Locate the cell with the specified text and output its [X, Y] center coordinate. 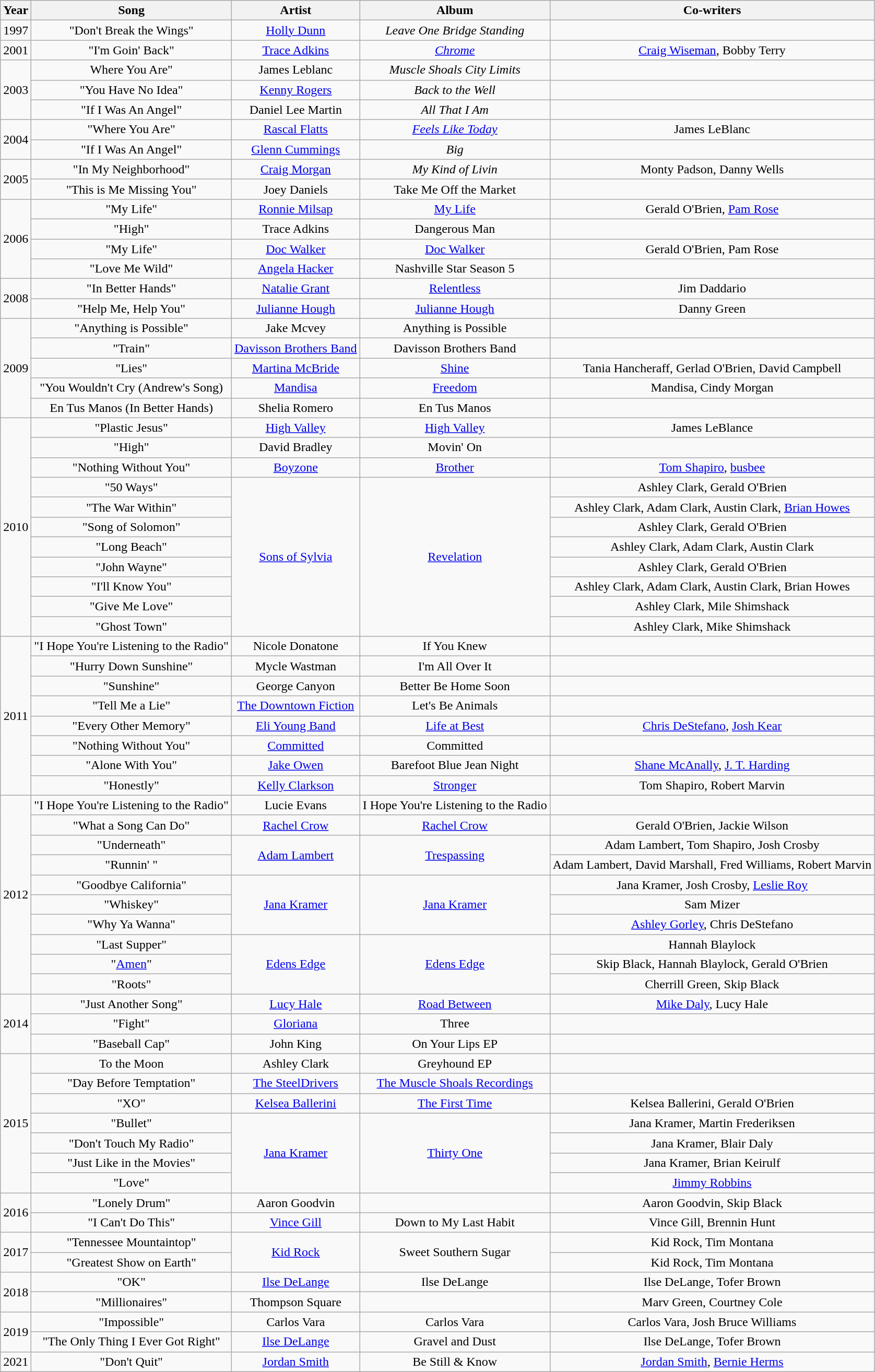
Thompson Square [295, 1302]
"You Have No Idea" [132, 90]
"Anything is Possible" [132, 328]
All That I Am [455, 110]
Jana Kramer, Brian Keirulf [712, 1163]
2001 [16, 50]
"The Only Thing I Ever Got Right" [132, 1342]
Song [132, 10]
David Bradley [295, 447]
Leave One Bridge Standing [455, 30]
"Lonely Drum" [132, 1202]
Jordan Smith, Bernie Herms [712, 1362]
2009 [16, 368]
Craig Wiseman, Bobby Terry [712, 50]
To the Moon [132, 1063]
Jana Kramer, Josh Crosby, Leslie Roy [712, 885]
Road Between [455, 1004]
James Leblanc [295, 70]
Ashley Clark, Mike Shimshack [712, 626]
Hannah Blaylock [712, 944]
Rascal Flatts [295, 129]
2003 [16, 90]
1997 [16, 30]
"Honestly" [132, 785]
Kelly Clarkson [295, 785]
George Canyon [295, 686]
John King [295, 1044]
Thirty One [455, 1153]
Mycle Wastman [295, 666]
Adam Lambert, Tom Shapiro, Josh Crosby [712, 845]
"I'll Know You" [132, 587]
Artist [295, 10]
Chrome [455, 50]
"Greatest Show on Earth" [132, 1262]
Sons of Sylvia [295, 557]
Adam Lambert [295, 855]
Chris DeStefano, Josh Kear [712, 726]
Gerald O'Brien, Jackie Wilson [712, 825]
"50 Ways" [132, 487]
Mandisa, Cindy Morgan [712, 388]
"Long Beach" [132, 547]
Let's Be Animals [455, 706]
"Why Ya Wanna" [132, 925]
"Love" [132, 1182]
Big [455, 149]
"This is Me Missing You" [132, 189]
Jana Kramer, Blair Daly [712, 1143]
If You Knew [455, 646]
Take Me Off the Market [455, 189]
Danny Green [712, 309]
Where You Are" [132, 70]
Ashley Clark [295, 1063]
Kelsea Ballerini [295, 1103]
"I Can't Do This" [132, 1223]
"Roots" [132, 984]
"Sunshine" [132, 686]
En Tus Manos (In Better Hands) [132, 408]
"Whiskey" [132, 905]
Lucie Evans [295, 805]
James LeBlance [712, 428]
Jana Kramer, Martin Frederiksen [712, 1123]
Revelation [455, 557]
Movin' On [455, 447]
"Train" [132, 348]
"Baseball Cap" [132, 1044]
Feels Like Today [455, 129]
2010 [16, 527]
"OK" [132, 1282]
The SteelDrivers [295, 1083]
Ronnie Milsap [295, 209]
"What a Song Can Do" [132, 825]
Ashley Clark, Mile Shimshack [712, 607]
Monty Padson, Danny Wells [712, 169]
Jimmy Robbins [712, 1182]
"Help Me, Help You" [132, 309]
Tania Hancheraff, Gerlad O'Brien, David Campbell [712, 368]
Stronger [455, 785]
2018 [16, 1292]
Gravel and Dust [455, 1342]
"Underneath" [132, 845]
Tom Shapiro, busbee [712, 467]
Shelia Romero [295, 408]
2019 [16, 1332]
Adam Lambert, David Marshall, Fred Williams, Robert Marvin [712, 865]
"Just Another Song" [132, 1004]
"Fight" [132, 1024]
Jake Owen [295, 765]
"Where You Are" [132, 129]
"Don't Quit" [132, 1362]
James LeBlanc [712, 129]
"Song of Solomon" [132, 527]
2004 [16, 139]
Lucy Hale [295, 1004]
Relentless [455, 289]
The Muscle Shoals Recordings [455, 1083]
Dangerous Man [455, 229]
"Millionaires" [132, 1302]
Brother [455, 467]
"Goodbye California" [132, 885]
Shine [455, 368]
"Ghost Town" [132, 626]
"Day Before Temptation" [132, 1083]
"Every Other Memory" [132, 726]
"In My Neighborhood" [132, 169]
Eli Young Band [295, 726]
The Downtown Fiction [295, 706]
Be Still & Know [455, 1362]
"The War Within" [132, 507]
Greyhound EP [455, 1063]
"In Better Hands" [132, 289]
Down to My Last Habit [455, 1223]
"Give Me Love" [132, 607]
Skip Black, Hannah Blaylock, Gerald O'Brien [712, 964]
Daniel Lee Martin [295, 110]
Better Be Home Soon [455, 686]
"I'm Goin' Back" [132, 50]
Album [455, 10]
"Last Supper" [132, 944]
Mike Daly, Lucy Hale [712, 1004]
Mandisa [295, 388]
The First Time [455, 1103]
My Kind of Livin [455, 169]
Vince Gill [295, 1223]
"John Wayne" [132, 566]
2012 [16, 895]
Anything is Possible [455, 328]
Holly Dunn [295, 30]
Nicole Donatone [295, 646]
"Hurry Down Sunshine" [132, 666]
Gloriana [295, 1024]
2017 [16, 1252]
"XO" [132, 1103]
2005 [16, 179]
Kelsea Ballerini, Gerald O'Brien [712, 1103]
Nashville Star Season 5 [455, 269]
Carlos Vara, Josh Bruce Williams [712, 1322]
"Don't Touch My Radio" [132, 1143]
Angela Hacker [295, 269]
Natalie Grant [295, 289]
Joey Daniels [295, 189]
Craig Morgan [295, 169]
"Tennessee Mountaintop" [132, 1243]
2014 [16, 1024]
Aaron Goodvin, Skip Black [712, 1202]
Aaron Goodvin [295, 1202]
"Love Me Wild" [132, 269]
Marv Green, Courtney Cole [712, 1302]
"Alone With You" [132, 765]
Ashley Gorley, Chris DeStefano [712, 925]
"Amen" [132, 964]
Sweet Southern Sugar [455, 1252]
Martina McBride [295, 368]
I Hope You're Listening to the Radio [455, 805]
"Don't Break the Wings" [132, 30]
En Tus Manos [455, 408]
Life at Best [455, 726]
2011 [16, 716]
Barefoot Blue Jean Night [455, 765]
"Tell Me a Lie" [132, 706]
Cherrill Green, Skip Black [712, 984]
Jordan Smith [295, 1362]
Sam Mizer [712, 905]
2008 [16, 299]
2006 [16, 239]
"Runnin' " [132, 865]
"Plastic Jesus" [132, 428]
"Just Like in the Movies" [132, 1163]
Tom Shapiro, Robert Marvin [712, 785]
2021 [16, 1362]
"Lies" [132, 368]
Vince Gill, Brennin Hunt [712, 1223]
Year [16, 10]
2016 [16, 1212]
Kenny Rogers [295, 90]
On Your Lips EP [455, 1044]
Ashley Clark, Adam Clark, Austin Clark [712, 547]
Glenn Cummings [295, 149]
Back to the Well [455, 90]
Muscle Shoals City Limits [455, 70]
Three [455, 1024]
I'm All Over It [455, 666]
2015 [16, 1123]
Shane McAnally, J. T. Harding [712, 765]
Jake Mcvey [295, 328]
Co-writers [712, 10]
My Life [455, 209]
Kid Rock [295, 1252]
Trespassing [455, 855]
Freedom [455, 388]
Jim Daddario [712, 289]
"You Wouldn't Cry (Andrew's Song) [132, 388]
Boyzone [295, 467]
"Bullet" [132, 1123]
"Impossible" [132, 1322]
